Provide the (X, Y) coordinate of the cell's center where the given text is located.  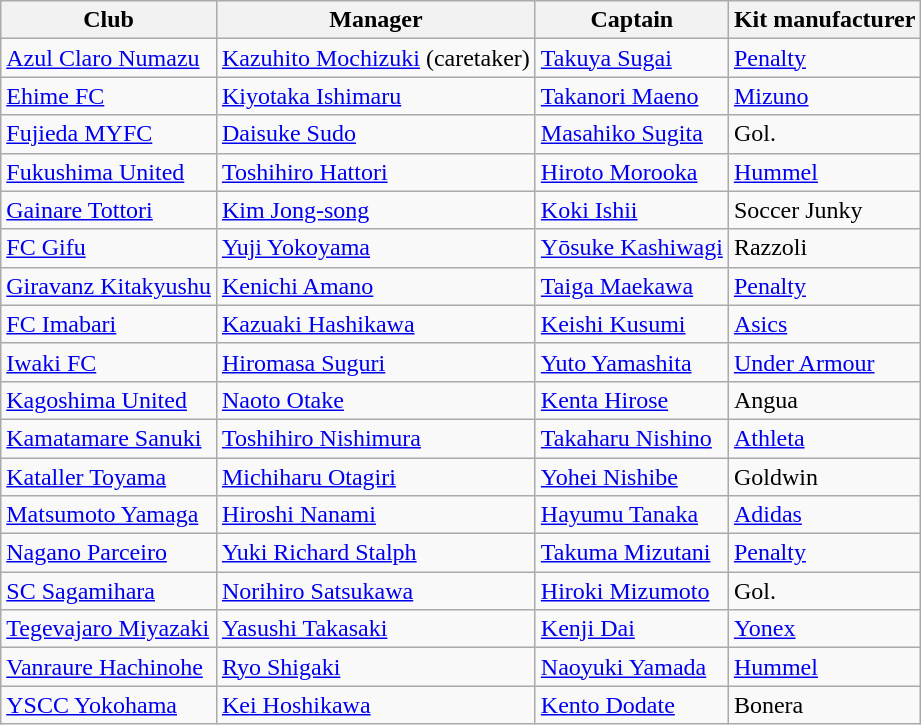
Yasushi Takasaki (376, 629)
Hiromasa Suguri (376, 362)
Norihiro Satsukawa (376, 591)
Matsumoto Yamaga (109, 515)
Hiroto Morooka (632, 172)
Goldwin (824, 477)
Masahiko Sugita (632, 134)
Kiyotaka Ishimaru (376, 96)
Kagoshima United (109, 400)
Kazuaki Hashikawa (376, 324)
Angua (824, 400)
Daisuke Sudo (376, 134)
Takanori Maeno (632, 96)
Hayumu Tanaka (632, 515)
Yohei Nishibe (632, 477)
Yuji Yokoyama (376, 248)
Toshihiro Nishimura (376, 438)
Fukushima United (109, 172)
Iwaki FC (109, 362)
Tegevajaro Miyazaki (109, 629)
Adidas (824, 515)
Kit manufacturer (824, 20)
Kamatamare Sanuki (109, 438)
SC Sagamihara (109, 591)
Ehime FC (109, 96)
Yuto Yamashita (632, 362)
Fujieda MYFC (109, 134)
Taiga Maekawa (632, 286)
Mizuno (824, 96)
Hiroshi Nanami (376, 515)
Athleta (824, 438)
Kazuhito Mochizuki (caretaker) (376, 58)
Bonera (824, 705)
Yuki Richard Stalph (376, 553)
Club (109, 20)
Kim Jong-song (376, 210)
Gainare Tottori (109, 210)
Takaharu Nishino (632, 438)
FC Imabari (109, 324)
Yōsuke Kashiwagi (632, 248)
Nagano Parceiro (109, 553)
Kenta Hirose (632, 400)
Toshihiro Hattori (376, 172)
Takuma Mizutani (632, 553)
Takuya Sugai (632, 58)
Ryo Shigaki (376, 667)
Kataller Toyama (109, 477)
Hiroki Mizumoto (632, 591)
Razzoli (824, 248)
Naoto Otake (376, 400)
FC Gifu (109, 248)
Vanraure Hachinohe (109, 667)
Manager (376, 20)
Michiharu Otagiri (376, 477)
Captain (632, 20)
Yonex (824, 629)
Giravanz Kitakyushu (109, 286)
Soccer Junky (824, 210)
Azul Claro Numazu (109, 58)
Kento Dodate (632, 705)
Kenichi Amano (376, 286)
Keishi Kusumi (632, 324)
YSCC Yokohama (109, 705)
Naoyuki Yamada (632, 667)
Asics (824, 324)
Koki Ishii (632, 210)
Kei Hoshikawa (376, 705)
Under Armour (824, 362)
Kenji Dai (632, 629)
